Locate the cell with the specified text and output its [X, Y] center coordinate. 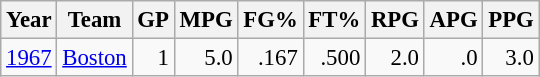
.0 [454, 58]
Boston [94, 58]
5.0 [206, 58]
APG [454, 20]
.167 [270, 58]
FG% [270, 20]
RPG [396, 20]
MPG [206, 20]
FT% [334, 20]
GP [153, 20]
1967 [29, 58]
PPG [511, 20]
1 [153, 58]
3.0 [511, 58]
.500 [334, 58]
Year [29, 20]
2.0 [396, 58]
Team [94, 20]
